Return the (X, Y) coordinate for the center point of the cell that contains the specified text.  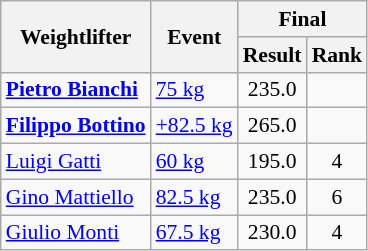
Giulio Monti (76, 233)
75 kg (194, 90)
+82.5 kg (194, 126)
230.0 (272, 233)
Final (302, 19)
67.5 kg (194, 233)
195.0 (272, 162)
Pietro Bianchi (76, 90)
265.0 (272, 126)
Gino Mattiello (76, 197)
Filippo Bottino (76, 126)
82.5 kg (194, 197)
60 kg (194, 162)
6 (338, 197)
Event (194, 36)
Weightlifter (76, 36)
Rank (338, 55)
Result (272, 55)
Luigi Gatti (76, 162)
